Identify which cell holds the provided text, then report its (x, y) central coordinate. 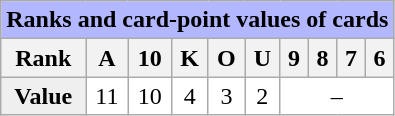
O (226, 58)
– (337, 96)
11 (107, 96)
Ranks and card-point values of cards (198, 20)
U (262, 58)
Rank (44, 58)
2 (262, 96)
8 (322, 58)
9 (294, 58)
3 (226, 96)
Value (44, 96)
K (190, 58)
6 (380, 58)
A (107, 58)
7 (351, 58)
4 (190, 96)
